Capture the cell that displays the provided text and extract its (x, y) central coordinate. 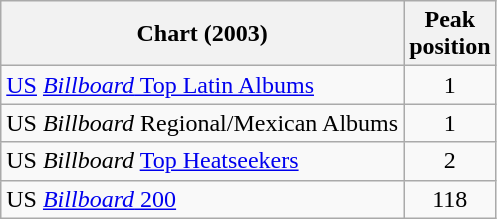
US Billboard Top Heatseekers (202, 161)
Peakposition (450, 34)
2 (450, 161)
US Billboard Regional/Mexican Albums (202, 123)
US Billboard 200 (202, 199)
Chart (2003) (202, 34)
US Billboard Top Latin Albums (202, 85)
118 (450, 199)
